Capture the cell that displays the provided text and extract its (X, Y) central coordinate. 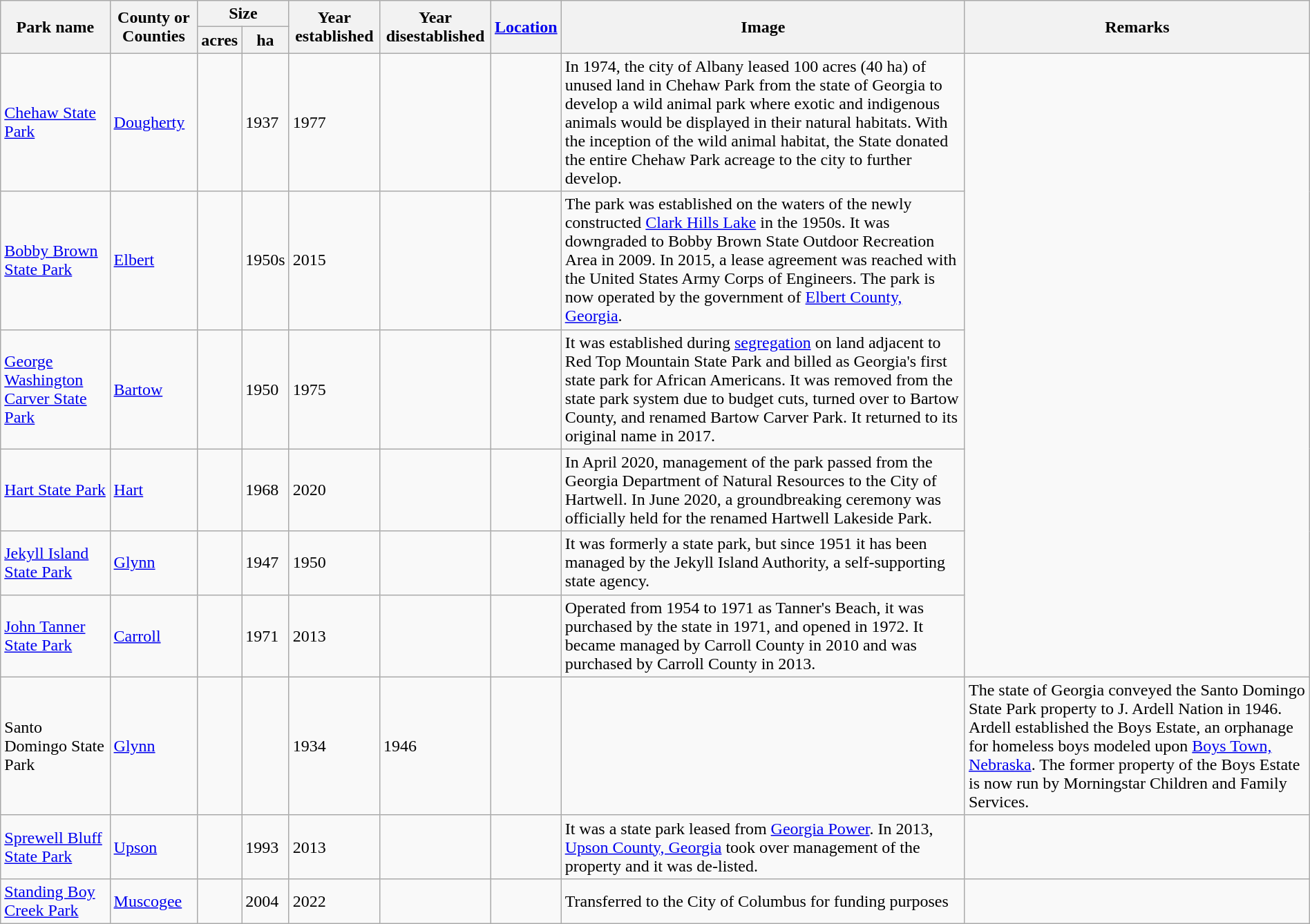
Size (243, 14)
1971 (265, 635)
2004 (265, 901)
acres (220, 40)
Elbert (153, 260)
Hart State Park (55, 490)
1975 (334, 389)
1977 (334, 122)
1950s (265, 260)
It was formerly a state park, but since 1951 it has been managed by the Jekyll Island Authority, a self-supporting state agency. (763, 563)
George Washington Carver State Park (55, 389)
Park name (55, 27)
Jekyll Island State Park (55, 563)
1947 (265, 563)
Year established (334, 27)
1937 (265, 122)
It was a state park leased from Georgia Power. In 2013, Upson County, Georgia took over management of the property and it was de-listed. (763, 847)
Dougherty (153, 122)
1968 (265, 490)
Location (526, 27)
Upson (153, 847)
Remarks (1137, 27)
1993 (265, 847)
John Tanner State Park (55, 635)
Bobby Brown State Park (55, 260)
Standing Boy Creek Park (55, 901)
Santo Domingo State Park (55, 746)
2022 (334, 901)
2015 (334, 260)
Carroll (153, 635)
County or Counties (153, 27)
Muscogee (153, 901)
Sprewell Bluff State Park (55, 847)
1934 (334, 746)
Image (763, 27)
ha (265, 40)
Transferred to the City of Columbus for funding purposes (763, 901)
Year disestablished (435, 27)
1946 (435, 746)
Hart (153, 490)
Bartow (153, 389)
Chehaw State Park (55, 122)
2020 (334, 490)
